Identify which cell holds the provided text, then report its (x, y) central coordinate. 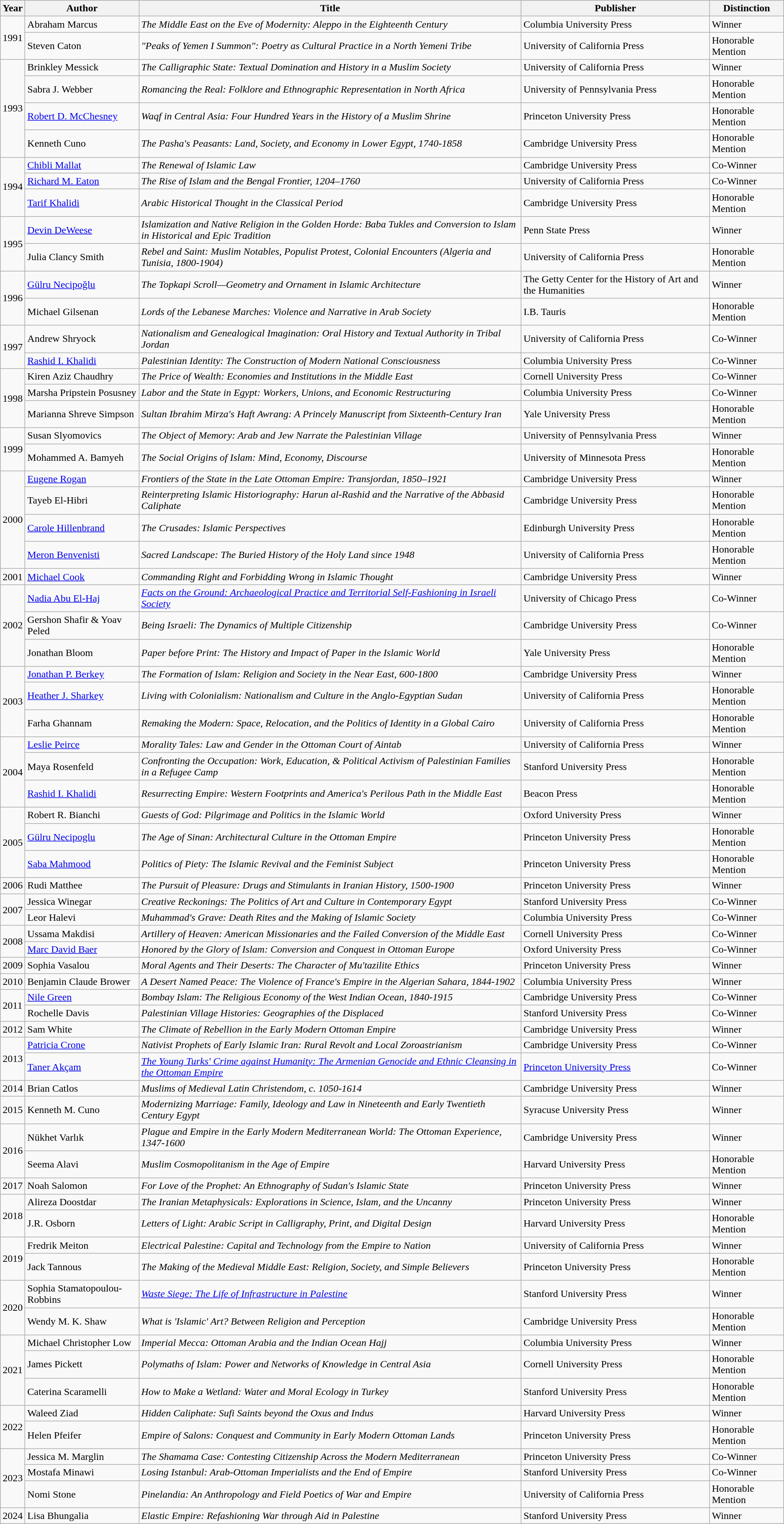
Marianna Shreve Simpson (82, 414)
2018 (13, 1216)
Frontiers of the State in the Late Ottoman Empire: Transjordan, 1850–1921 (330, 479)
Living with Colonialism: Nationalism and Culture in the Anglo-Egyptian Sudan (330, 696)
Leslie Peirce (82, 745)
Muhammad's Grave: Death Rites and the Making of Islamic Society (330, 917)
Richard M. Eaton (82, 181)
Ussama Makdisi (82, 933)
2015 (13, 1110)
Jonathan P. Berkey (82, 674)
The Getty Center for the History of Art and the Humanities (615, 284)
Eugene Rogan (82, 479)
2005 (13, 842)
Kenneth Cuno (82, 143)
The Crusades: Islamic Perspectives (330, 528)
Fredrik Meiton (82, 1245)
Noah Salomon (82, 1186)
Tarif Khalidi (82, 203)
Plague and Empire in the Early Modern Mediterranean World: The Ottoman Experience, 1347-1600 (330, 1137)
James Pickett (82, 1365)
2007 (13, 909)
2008 (13, 941)
For Love of the Prophet: An Ethnography of Sudan's Islamic State (330, 1186)
The Middle East on the Eve of Modernity: Aleppo in the Eighteenth Century (330, 24)
Waqf in Central Asia: Four Hundred Years in the History of a Muslim Shrine (330, 116)
Polymaths of Islam: Power and Networks of Knowledge in Central Asia (330, 1365)
2003 (13, 702)
Palestinian Village Histories: Geographies of the Displaced (330, 1013)
Marsha Pripstein Posusney (82, 393)
I.B. Tauris (615, 312)
Tayeb El-Hibri (82, 500)
Saba Mahmood (82, 864)
Gershon Shafir & Yoav Peled (82, 625)
Remaking the Modern: Space, Relocation, and the Politics of Identity in a Global Cairo (330, 723)
Islamization and Native Religion in the Golden Horde: Baba Tukles and Conversion to Islam in Historical and Epic Tradition (330, 230)
2002 (13, 625)
Gülru Necipoğlu (82, 284)
1991 (13, 38)
Reinterpreting Islamic Historiography: Harun al-Rashid and the Narrative of the Abbasid Caliphate (330, 500)
University of Minnesota Press (615, 457)
Wendy M. K. Shaw (82, 1321)
The Young Turks' Crime against Humanity: The Armenian Genocide and Ethnic Cleansing in the Ottoman Empire (330, 1067)
Imperial Mecca: Ottoman Arabia and the Indian Ocean Hajj (330, 1343)
Sophia Vasalou (82, 965)
2006 (13, 886)
Jonathan Bloom (82, 653)
Nadia Abu El-Haj (82, 598)
The Price of Wealth: Economies and Institutions in the Middle East (330, 377)
Nomi Stone (82, 1494)
Farha Ghannam (82, 723)
Marc David Baer (82, 949)
2024 (13, 1516)
Caterina Scaramelli (82, 1392)
Morality Tales: Law and Gender in the Ottoman Court of Aintab (330, 745)
The Object of Memory: Arab and Jew Narrate the Palestinian Village (330, 436)
Brinkley Messick (82, 67)
1995 (13, 243)
Heather J. Sharkey (82, 696)
Jack Tannous (82, 1267)
Meron Benvenisti (82, 555)
Rudi Matthee (82, 886)
1996 (13, 298)
Author (82, 8)
2016 (13, 1151)
2004 (13, 772)
Brian Catlos (82, 1088)
How to Make a Wetland: Water and Moral Ecology in Turkey (330, 1392)
Letters of Light: Arabic Script in Calligraphy, Print, and Digital Design (330, 1223)
Year (13, 8)
Nationalism and Genealogical Imagination: Oral History and Textual Authority in Tribal Jordan (330, 339)
Andrew Shryock (82, 339)
Nile Green (82, 997)
1997 (13, 347)
Robert R. Bianchi (82, 815)
Michael Christopher Low (82, 1343)
2014 (13, 1088)
The Topkapi Scroll—Geometry and Ornament in Islamic Architecture (330, 284)
Susan Slyomovics (82, 436)
Sacred Landscape: The Buried History of the Holy Land since 1948 (330, 555)
Muslim Cosmopolitanism in the Age of Empire (330, 1165)
Artillery of Heaven: American Missionaries and the Failed Conversion of the Middle East (330, 933)
Mohammed A. Bamyeh (82, 457)
Paper before Print: The History and Impact of Paper in the Islamic World (330, 653)
What is 'Islamic' Art? Between Religion and Perception (330, 1321)
Confronting the Occupation: Work, Education, & Political Activism of Palestinian Families in a Refugee Camp (330, 767)
2013 (13, 1059)
Jessica Winegar (82, 901)
Resurrecting Empire: Western Footprints and America's Perilous Path in the Middle East (330, 793)
"Peaks of Yemen I Summon": Poetry as Cultural Practice in a North Yemeni Tribe (330, 46)
Kiren Aziz Chaudhry (82, 377)
The Age of Sinan: Architectural Culture in the Ottoman Empire (330, 837)
Guests of God: Pilgrimage and Politics in the Islamic World (330, 815)
Romancing the Real: Folklore and Ethnographic Representation in North Africa (330, 89)
Moral Agents and Their Deserts: The Character of Mu'tazilite Ethics (330, 965)
Seema Alavi (82, 1165)
2009 (13, 965)
Lords of the Lebanese Marches: Violence and Narrative in Arab Society (330, 312)
Rebel and Saint: Muslim Notables, Populist Protest, Colonial Encounters (Algeria and Tunisia, 1800-1904) (330, 257)
Electrical Palestine: Capital and Technology from the Empire to Nation (330, 1245)
Nativist Prophets of Early Islamic Iran: Rural Revolt and Local Zoroastrianism (330, 1045)
Waleed Ziad (82, 1413)
Losing Istanbul: Arab-Ottoman Imperialists and the End of Empire (330, 1472)
2000 (13, 519)
Palestinian Identity: The Construction of Modern National Consciousness (330, 361)
Honored by the Glory of Islam: Conversion and Conquest in Ottoman Europe (330, 949)
The Calligraphic State: Textual Domination and History in a Muslim Society (330, 67)
Leor Halevi (82, 917)
Mostafa Minawi (82, 1472)
A Desert Named Peace: The Violence of France's Empire in the Algerian Sahara, 1844-1902 (330, 982)
Maya Rosenfeld (82, 767)
Kenneth M. Cuno (82, 1110)
The Renewal of Islamic Law (330, 165)
Being Israeli: The Dynamics of Multiple Citizenship (330, 625)
Chibli Mallat (82, 165)
Labor and the State in Egypt: Workers, Unions, and Economic Restructuring (330, 393)
Sabra J. Webber (82, 89)
Sam White (82, 1029)
Pinelandia: An Anthropology and Field Poetics of War and Empire (330, 1494)
Sophia Stamatopoulou-Robbins (82, 1294)
1993 (13, 108)
The Formation of Islam: Religion and Society in the Near East, 600-1800 (330, 674)
Politics of Piety: The Islamic Revival and the Feminist Subject (330, 864)
2010 (13, 982)
Modernizing Marriage: Family, Ideology and Law in Nineteenth and Early Twentieth Century Egypt (330, 1110)
Elastic Empire: Refashioning War through Aid in Palestine (330, 1516)
Arabic Historical Thought in the Classical Period (330, 203)
Bombay Islam: The Religious Economy of the West Indian Ocean, 1840-1915 (330, 997)
Rochelle Davis (82, 1013)
Nükhet Varlık (82, 1137)
Creative Reckonings: The Politics of Art and Culture in Contemporary Egypt (330, 901)
Michael Gilsenan (82, 312)
Title (330, 8)
Lisa Bhungalia (82, 1516)
Muslims of Medieval Latin Christendom, c. 1050-1614 (330, 1088)
The Making of the Medieval Middle East: Religion, Society, and Simple Believers (330, 1267)
2017 (13, 1186)
Julia Clancy Smith (82, 257)
Facts on the Ground: Archaeological Practice and Territorial Self-Fashioning in Israeli Society (330, 598)
Michael Cook (82, 576)
Benjamin Claude Brower (82, 982)
Jessica M. Marglin (82, 1457)
Gülru Necipoglu (82, 837)
2001 (13, 576)
The Shamama Case: Contesting Citizenship Across the Modern Mediterranean (330, 1457)
Syracuse University Press (615, 1110)
Devin DeWeese (82, 230)
2011 (13, 1005)
2020 (13, 1307)
Commanding Right and Forbidding Wrong in Islamic Thought (330, 576)
2023 (13, 1478)
University of Chicago Press (615, 598)
1994 (13, 187)
Sultan Ibrahim Mirza's Haft Awrang: A Princely Manuscript from Sixteenth-Century Iran (330, 414)
Publisher (615, 8)
The Rise of Islam and the Bengal Frontier, 1204–1760 (330, 181)
Abraham Marcus (82, 24)
Distinction (746, 8)
Empire of Salons: Conquest and Community in Early Modern Ottoman Lands (330, 1435)
Hidden Caliphate: Sufi Saints beyond the Oxus and Indus (330, 1413)
J.R. Osborn (82, 1223)
The Iranian Metaphysicals: Explorations in Science, Islam, and the Uncanny (330, 1202)
1999 (13, 449)
The Pasha's Peasants: Land, Society, and Economy in Lower Egypt, 1740-1858 (330, 143)
Steven Caton (82, 46)
The Climate of Rebellion in the Early Modern Ottoman Empire (330, 1029)
2021 (13, 1370)
Helen Pfeifer (82, 1435)
2019 (13, 1258)
1998 (13, 398)
2022 (13, 1427)
Carole Hillenbrand (82, 528)
The Social Origins of Islam: Mind, Economy, Discourse (330, 457)
Taner Akçam (82, 1067)
2012 (13, 1029)
Robert D. McChesney (82, 116)
Waste Siege: The Life of Infrastructure in Palestine (330, 1294)
Penn State Press (615, 230)
Beacon Press (615, 793)
Edinburgh University Press (615, 528)
The Pursuit of Pleasure: Drugs and Stimulants in Iranian History, 1500-1900 (330, 886)
Patricia Crone (82, 1045)
Alireza Doostdar (82, 1202)
